Search for the cell housing the specified text and yield its (X, Y) center coordinate. 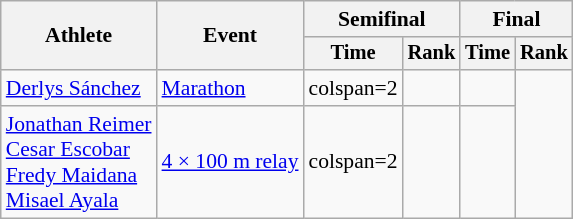
Jonathan ReimerCesar EscobarFredy MaidanaMisael Ayala (79, 162)
Event (230, 36)
Semifinal (382, 19)
4 × 100 m relay (230, 162)
Final (516, 19)
Derlys Sánchez (79, 88)
Marathon (230, 88)
Athlete (79, 36)
